Provide the (X, Y) coordinate of the cell's center where the given text is located.  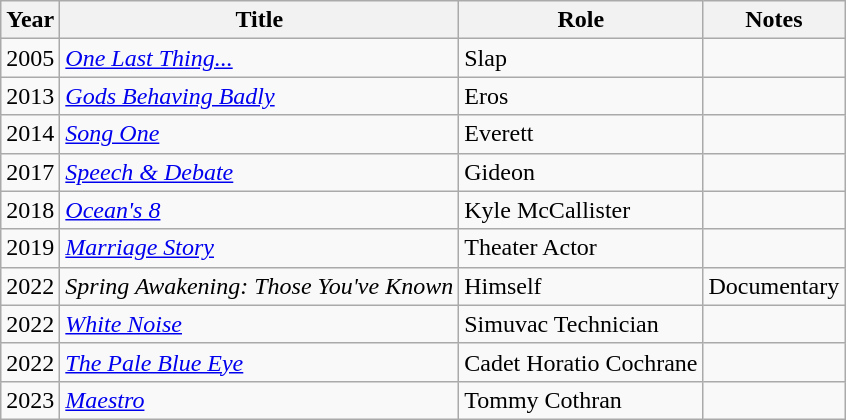
Slap (581, 58)
2017 (30, 172)
The Pale Blue Eye (260, 362)
One Last Thing... (260, 58)
Simuvac Technician (581, 324)
2005 (30, 58)
Ocean's 8 (260, 210)
Documentary (774, 286)
Notes (774, 20)
Song One (260, 134)
2018 (30, 210)
Maestro (260, 400)
Spring Awakening: Those You've Known (260, 286)
Theater Actor (581, 248)
Kyle McCallister (581, 210)
Marriage Story (260, 248)
2019 (30, 248)
2013 (30, 96)
Gods Behaving Badly (260, 96)
Title (260, 20)
Role (581, 20)
Himself (581, 286)
Tommy Cothran (581, 400)
Cadet Horatio Cochrane (581, 362)
Speech & Debate (260, 172)
Everett (581, 134)
2023 (30, 400)
White Noise (260, 324)
Eros (581, 96)
Year (30, 20)
Gideon (581, 172)
2014 (30, 134)
